Determine the (X, Y) coordinate at the center of the cell enclosing the given text.  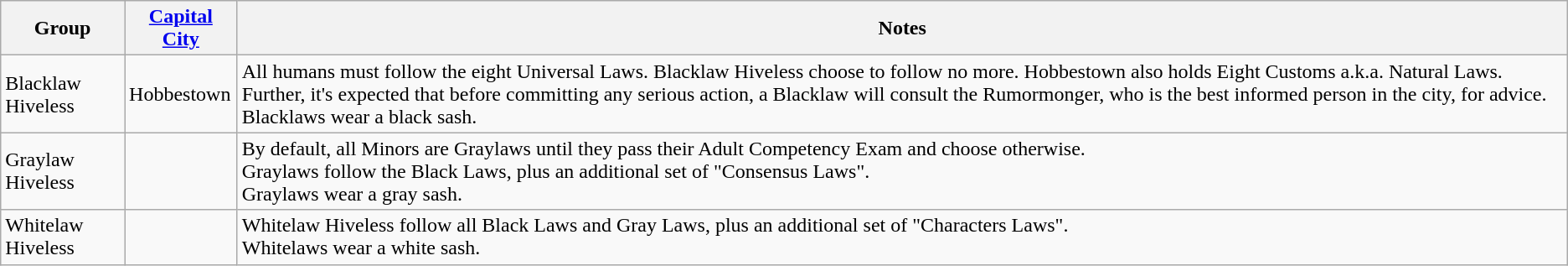
Notes (902, 29)
Graylaw Hiveless (63, 171)
Whitelaw Hiveless (63, 237)
Hobbestown (181, 94)
Capital City (181, 29)
Group (63, 29)
Blacklaw Hiveless (63, 94)
Whitelaw Hiveless follow all Black Laws and Gray Laws, plus an additional set of "Characters Laws".Whitelaws wear a white sash. (902, 237)
